For the text-containing cell, return its midpoint in (x, y) coordinate format. 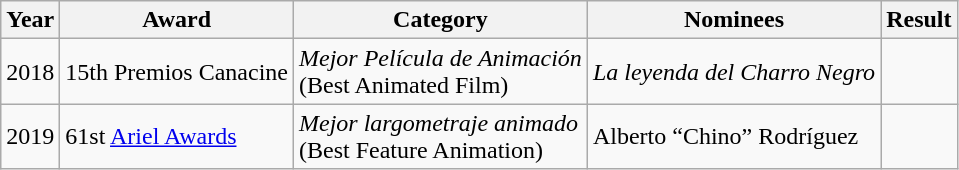
Nominees (734, 20)
Alberto “Chino” Rodríguez (734, 136)
2019 (30, 136)
Mejor Película de Animación(Best Animated Film) (441, 72)
Mejor largometraje animado(Best Feature Animation) (441, 136)
Award (177, 20)
Result (919, 20)
61st Ariel Awards (177, 136)
Category (441, 20)
La leyenda del Charro Negro (734, 72)
2018 (30, 72)
Year (30, 20)
15th Premios Canacine (177, 72)
